Scan for the cell matching the given text and deliver its (x, y) coordinate at center. 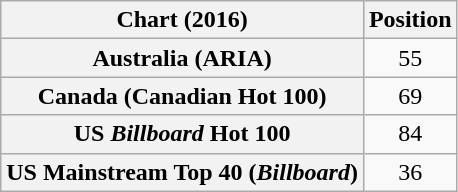
US Mainstream Top 40 (Billboard) (182, 172)
84 (410, 134)
Australia (ARIA) (182, 58)
Chart (2016) (182, 20)
55 (410, 58)
Canada (Canadian Hot 100) (182, 96)
36 (410, 172)
Position (410, 20)
US Billboard Hot 100 (182, 134)
69 (410, 96)
